Extract the (X, Y) coordinate from the center of the cell holding the provided text.  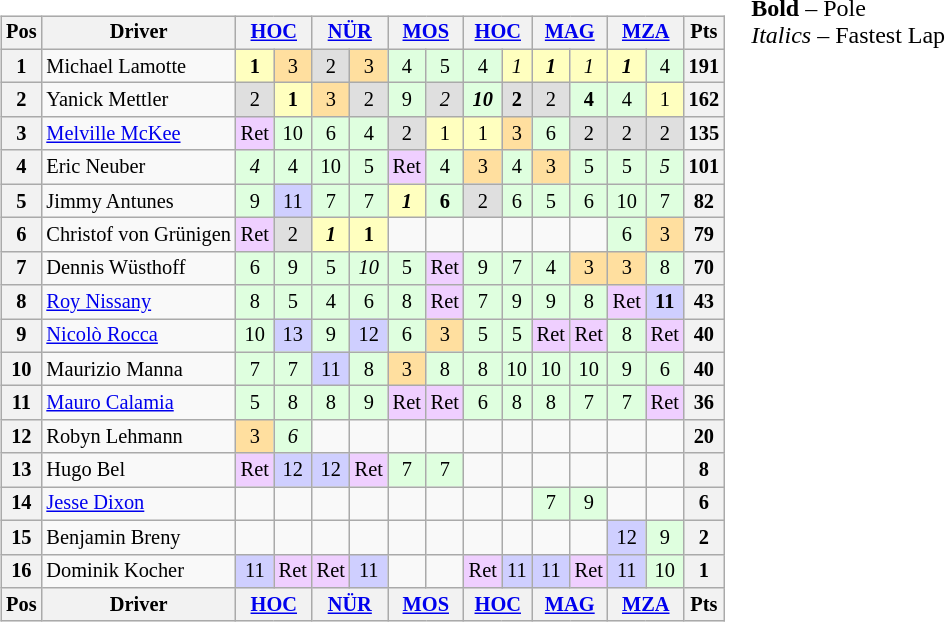
Robyn Lehmann (138, 437)
20 (704, 437)
Jesse Dixon (138, 504)
Benjamin Breny (138, 537)
135 (704, 134)
Dennis Wüsthoff (138, 268)
Mauro Calamia (138, 403)
16 (21, 571)
Hugo Bel (138, 470)
Christof von Grünigen (138, 235)
Eric Neuber (138, 167)
101 (704, 167)
36 (704, 403)
Roy Nissany (138, 302)
14 (21, 504)
Yanick Mettler (138, 100)
Michael Lamotte (138, 66)
43 (704, 302)
162 (704, 100)
Jimmy Antunes (138, 201)
Maurizio Manna (138, 369)
Dominik Kocher (138, 571)
15 (21, 537)
79 (704, 235)
82 (704, 201)
Melville McKee (138, 134)
Nicolò Rocca (138, 336)
191 (704, 66)
70 (704, 268)
